Find where the given text appears and provide that cell's center as (x, y) coordinate. 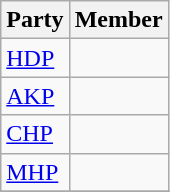
HDP (35, 58)
MHP (35, 172)
Party (35, 20)
Member (118, 20)
AKP (35, 96)
CHP (35, 134)
